Return the (X, Y) coordinate for the center point of the cell that contains the specified text.  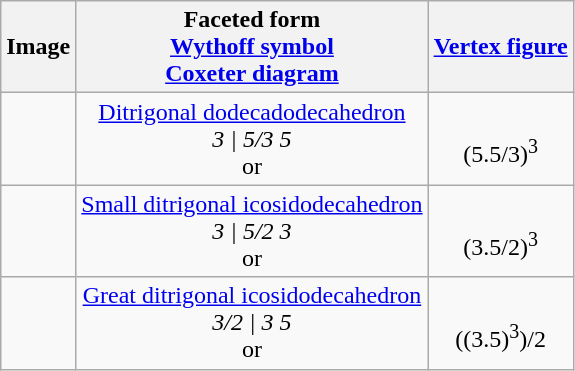
(3.5/2)3 (500, 231)
Ditrigonal dodecadodecahedron3 | 5/3 5 or (252, 139)
(5.5/3)3 (500, 139)
Image (38, 47)
((3.5)3)/2 (500, 323)
Small ditrigonal icosidodecahedron3 | 5/2 3 or (252, 231)
Faceted formWythoff symbolCoxeter diagram (252, 47)
Great ditrigonal icosidodecahedron3/2 | 3 5 or (252, 323)
Vertex figure (500, 47)
